Detect which cell encompasses the target text, then output its [X, Y] center coordinate. 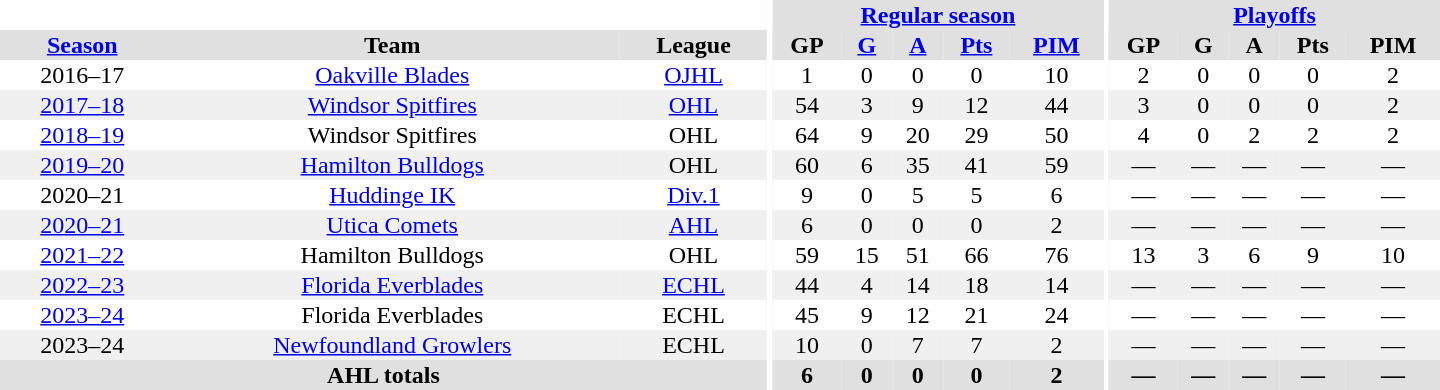
29 [976, 135]
League [694, 45]
21 [976, 315]
45 [808, 315]
54 [808, 105]
AHL [694, 225]
Season [82, 45]
41 [976, 165]
64 [808, 135]
Div.1 [694, 195]
50 [1056, 135]
OJHL [694, 75]
Utica Comets [392, 225]
Playoffs [1274, 15]
60 [808, 165]
Newfoundland Growlers [392, 345]
2019–20 [82, 165]
66 [976, 255]
2017–18 [82, 105]
51 [918, 255]
Team [392, 45]
13 [1144, 255]
Oakville Blades [392, 75]
Huddinge IK [392, 195]
24 [1056, 315]
20 [918, 135]
Regular season [938, 15]
18 [976, 285]
2018–19 [82, 135]
76 [1056, 255]
2016–17 [82, 75]
15 [866, 255]
35 [918, 165]
2022–23 [82, 285]
AHL totals [384, 375]
1 [808, 75]
2021–22 [82, 255]
